Detect which cell encompasses the target text, then output its (X, Y) center coordinate. 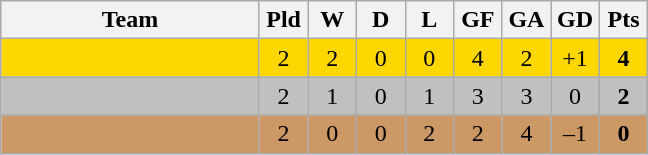
GA (526, 20)
Team (130, 20)
D (380, 20)
W (332, 20)
L (430, 20)
Pld (284, 20)
GF (478, 20)
+1 (576, 58)
GD (576, 20)
–1 (576, 134)
Pts (624, 20)
